Scan for the cell matching the given text and deliver its [x, y] coordinate at center. 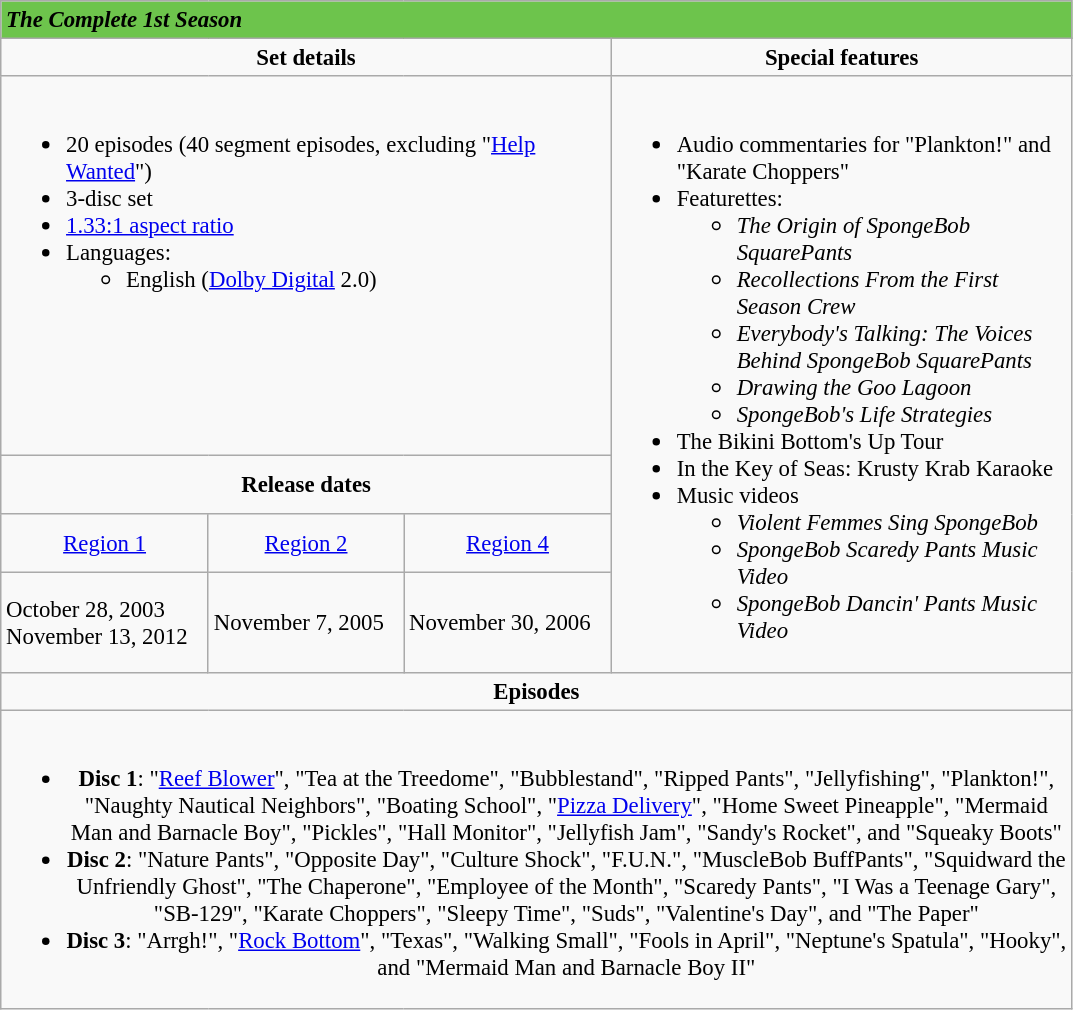
Region 1 [105, 543]
October 28, 2003November 13, 2012 [105, 622]
Episodes [536, 691]
Special features [842, 58]
20 episodes (40 segment episodes, excluding "Help Wanted")3-disc set1.33:1 aspect ratioLanguages:English (Dolby Digital 2.0) [306, 266]
Release dates [306, 485]
Set details [306, 58]
The Complete 1st Season [536, 20]
Region 4 [508, 543]
Region 2 [306, 543]
November 30, 2006 [508, 622]
November 7, 2005 [306, 622]
